Search for the cell housing the specified text and yield its [x, y] center coordinate. 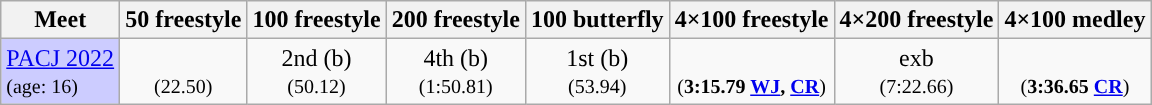
4×100 freestyle [752, 20]
100 butterfly [597, 20]
(22.50) [184, 72]
4th (b)(1:50.81) [456, 72]
PACJ 2022(age: 16) [60, 72]
exb(7:22.66) [916, 72]
4×200 freestyle [916, 20]
100 freestyle [316, 20]
200 freestyle [456, 20]
2nd (b)(50.12) [316, 72]
(3:15.79 WJ, CR) [752, 72]
Meet [60, 20]
50 freestyle [184, 20]
1st (b)(53.94) [597, 72]
4×100 medley [1075, 20]
(3:36.65 CR) [1075, 72]
